Identify which cell holds the provided text, then report its (x, y) central coordinate. 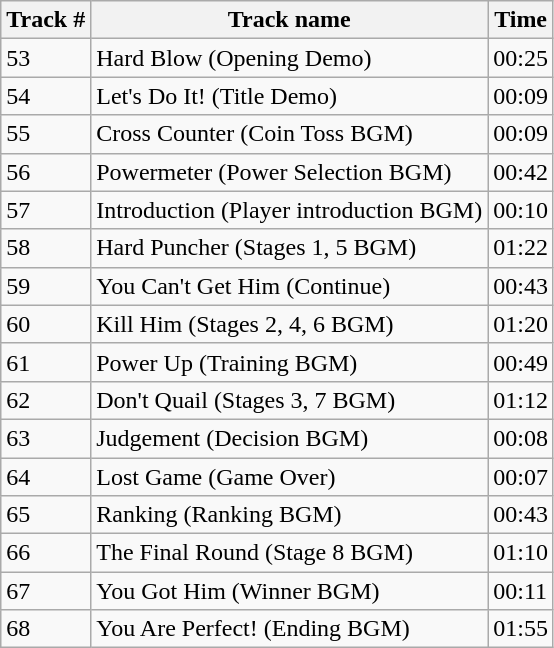
68 (46, 629)
00:10 (521, 210)
You Are Perfect! (Ending BGM) (290, 629)
63 (46, 438)
01:10 (521, 553)
62 (46, 400)
57 (46, 210)
Let's Do It! (Title Demo) (290, 96)
00:42 (521, 172)
59 (46, 286)
Introduction (Player introduction BGM) (290, 210)
Track # (46, 20)
65 (46, 515)
61 (46, 362)
00:25 (521, 58)
Hard Blow (Opening Demo) (290, 58)
Don't Quail (Stages 3, 7 BGM) (290, 400)
54 (46, 96)
Judgement (Decision BGM) (290, 438)
Time (521, 20)
Lost Game (Game Over) (290, 477)
You Got Him (Winner BGM) (290, 591)
55 (46, 134)
01:22 (521, 248)
60 (46, 324)
Power Up (Training BGM) (290, 362)
56 (46, 172)
Powermeter (Power Selection BGM) (290, 172)
00:08 (521, 438)
00:11 (521, 591)
Hard Puncher (Stages 1, 5 BGM) (290, 248)
Track name (290, 20)
64 (46, 477)
You Can't Get Him (Continue) (290, 286)
01:12 (521, 400)
Kill Him (Stages 2, 4, 6 BGM) (290, 324)
Ranking (Ranking BGM) (290, 515)
53 (46, 58)
67 (46, 591)
The Final Round (Stage 8 BGM) (290, 553)
01:20 (521, 324)
66 (46, 553)
58 (46, 248)
00:07 (521, 477)
01:55 (521, 629)
Cross Counter (Coin Toss BGM) (290, 134)
00:49 (521, 362)
